Return (X, Y) of the center of cell containing provided text 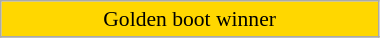
Golden boot winner (190, 19)
